Output the [x, y] coordinate of the center of the cell containing the given text.  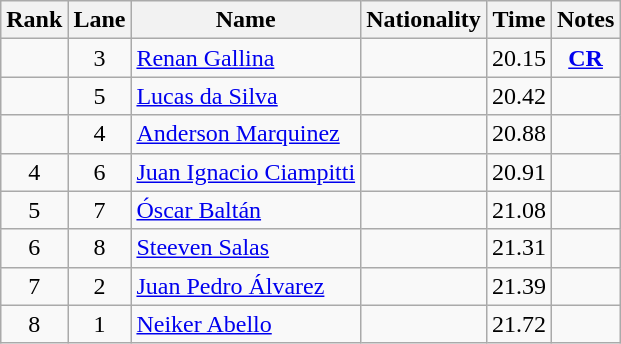
Rank [34, 20]
Juan Ignacio Ciampitti [246, 172]
21.31 [518, 248]
21.39 [518, 286]
3 [100, 58]
20.88 [518, 134]
Renan Gallina [246, 58]
Anderson Marquinez [246, 134]
20.42 [518, 96]
1 [100, 324]
Nationality [424, 20]
Óscar Baltán [246, 210]
21.72 [518, 324]
Steeven Salas [246, 248]
Name [246, 20]
Notes [585, 20]
20.15 [518, 58]
2 [100, 286]
20.91 [518, 172]
21.08 [518, 210]
Time [518, 20]
CR [585, 58]
Lane [100, 20]
Neiker Abello [246, 324]
Juan Pedro Álvarez [246, 286]
Lucas da Silva [246, 96]
